Locate the cell with the specified text and output its (x, y) center coordinate. 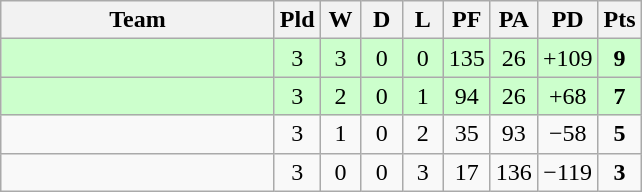
17 (466, 172)
−58 (568, 134)
Pts (620, 20)
PA (514, 20)
5 (620, 134)
Team (138, 20)
+109 (568, 58)
PF (466, 20)
135 (466, 58)
PD (568, 20)
35 (466, 134)
−119 (568, 172)
W (340, 20)
93 (514, 134)
136 (514, 172)
94 (466, 96)
D (382, 20)
7 (620, 96)
Pld (297, 20)
L (422, 20)
9 (620, 58)
+68 (568, 96)
